Determine the [x, y] coordinate at the center of the cell enclosing the given text.  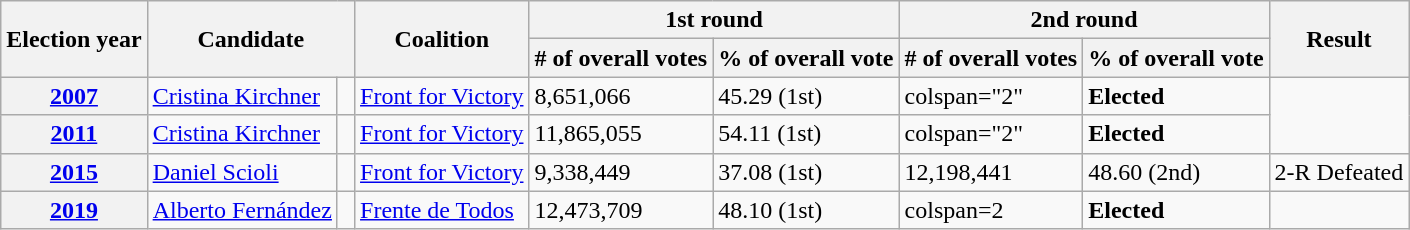
37.08 (1st) [806, 172]
2nd round [1084, 20]
12,198,441 [991, 172]
Alberto Fernández [242, 210]
1st round [714, 20]
2011 [74, 134]
54.11 (1st) [806, 134]
Election year [74, 39]
Frente de Todos [442, 210]
Daniel Scioli [242, 172]
Result [1339, 39]
48.10 (1st) [806, 210]
2-R Defeated [1339, 172]
2015 [74, 172]
9,338,449 [621, 172]
Coalition [442, 39]
45.29 (1st) [806, 96]
8,651,066 [621, 96]
12,473,709 [621, 210]
2019 [74, 210]
colspan=2 [991, 210]
Candidate [250, 39]
48.60 (2nd) [1176, 172]
11,865,055 [621, 134]
2007 [74, 96]
